Pinpoint the cell where the given text exists, returning its [x, y] midpoint coordinate. 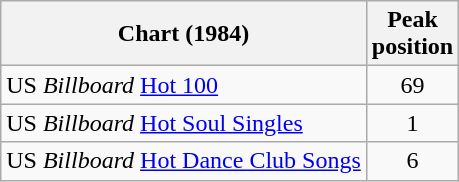
1 [412, 123]
US Billboard Hot Dance Club Songs [184, 161]
US Billboard Hot Soul Singles [184, 123]
Chart (1984) [184, 34]
Peakposition [412, 34]
6 [412, 161]
69 [412, 85]
US Billboard Hot 100 [184, 85]
